Capture the cell that displays the provided text and extract its (X, Y) central coordinate. 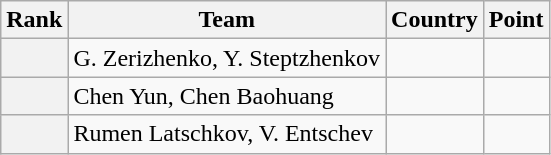
G. Zerizhenko, Y. Steptzhenkov (227, 58)
Rumen Latschkov, V. Entschev (227, 134)
Point (516, 20)
Country (435, 20)
Chen Yun, Chen Baohuang (227, 96)
Rank (34, 20)
Team (227, 20)
